Determine the [X, Y] coordinate at the center of the cell enclosing the given text.  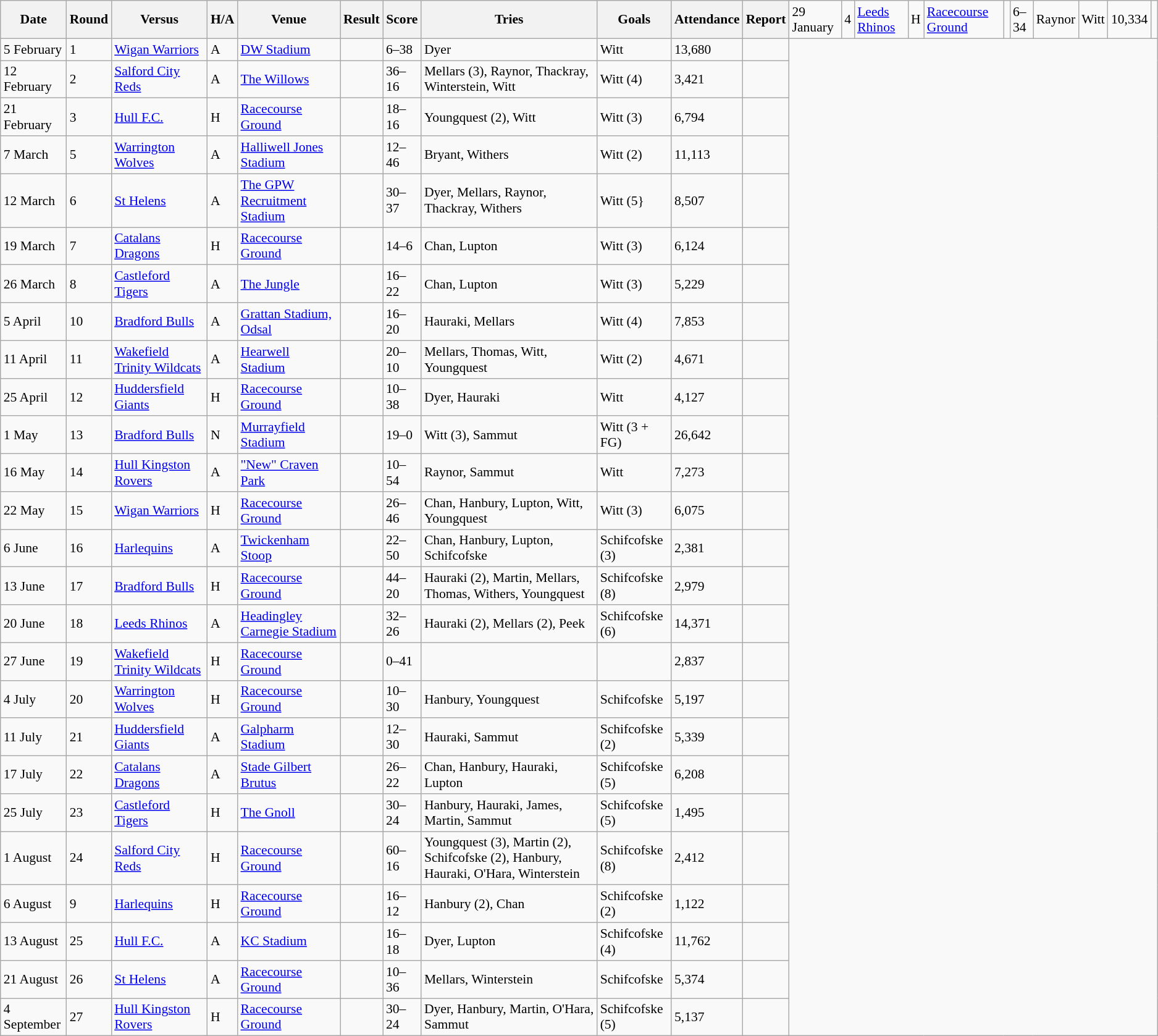
12 February [33, 79]
4 [847, 20]
1 [89, 49]
26–46 [402, 510]
"New" Craven Park [288, 473]
Dyer, Mellars, Raynor, Thackray, Withers [509, 200]
1 August [33, 859]
DW Stadium [288, 49]
19–0 [402, 435]
Mellars, Winterstein [509, 980]
10–54 [402, 473]
6,075 [707, 510]
Round [89, 20]
Headingley Carnegie Stadium [288, 624]
18 [89, 624]
5,137 [707, 1017]
Hauraki (2), Mellars (2), Peek [509, 624]
3,421 [707, 79]
Score [402, 20]
KC Stadium [288, 941]
Dyer, Hanbury, Martin, O'Hara, Sammut [509, 1017]
24 [89, 859]
16 [89, 549]
22 [89, 775]
20–10 [402, 360]
Hanbury, Hauraki, James, Martin, Sammut [509, 813]
21 February [33, 117]
18–16 [402, 117]
26–22 [402, 775]
5,229 [707, 284]
22 May [33, 510]
Hearwell Stadium [288, 360]
10–38 [402, 397]
6,124 [707, 246]
12 [89, 397]
Witt (5} [634, 200]
Chan, Hanbury, Hauraki, Lupton [509, 775]
26 March [33, 284]
14–6 [402, 246]
5,197 [707, 699]
26 [89, 980]
The Jungle [288, 284]
Bryant, Withers [509, 154]
32–26 [402, 624]
4 July [33, 699]
Murrayfield Stadium [288, 435]
Galpharm Stadium [288, 738]
H/A [222, 20]
The Gnoll [288, 813]
Result [362, 20]
22–50 [402, 549]
5 April [33, 321]
3 [89, 117]
8,507 [707, 200]
19 [89, 661]
Chan, Hanbury, Lupton, Witt, Youngquest [509, 510]
Witt (3), Sammut [509, 435]
10 [89, 321]
17 July [33, 775]
21 August [33, 980]
Chan, Hanbury, Lupton, Schifcofske [509, 549]
Twickenham Stoop [288, 549]
1,495 [707, 813]
20 [89, 699]
1,122 [707, 904]
Hauraki (2), Martin, Mellars, Thomas, Withers, Youngquest [509, 586]
N [222, 435]
7,853 [707, 321]
12 March [33, 200]
16–18 [402, 941]
14,371 [707, 624]
27 [89, 1017]
Goals [634, 20]
13,680 [707, 49]
16–22 [402, 284]
2,979 [707, 586]
6–38 [402, 49]
60–16 [402, 859]
10–30 [402, 699]
6 June [33, 549]
16 May [33, 473]
21 [89, 738]
15 [89, 510]
Hanbury, Youngquest [509, 699]
14 [89, 473]
0–41 [402, 661]
11 [89, 360]
Raynor [1056, 20]
8 [89, 284]
6 August [33, 904]
Mellars (3), Raynor, Thackray, Winterstein, Witt [509, 79]
1 May [33, 435]
23 [89, 813]
2,837 [707, 661]
Versus [159, 20]
12–46 [402, 154]
10,334 [1129, 20]
11,762 [707, 941]
Grattan Stadium, Odsal [288, 321]
16–12 [402, 904]
13 August [33, 941]
36–16 [402, 79]
Dyer [509, 49]
44–20 [402, 586]
Dyer, Hauraki [509, 397]
7 March [33, 154]
30–37 [402, 200]
29 January [815, 20]
Hauraki, Sammut [509, 738]
12–30 [402, 738]
Venue [288, 20]
2,381 [707, 549]
7 [89, 246]
Schifcofske (3) [634, 549]
25 [89, 941]
4 September [33, 1017]
16–20 [402, 321]
Hanbury (2), Chan [509, 904]
7,273 [707, 473]
Attendance [707, 20]
6,794 [707, 117]
17 [89, 586]
25 July [33, 813]
5 [89, 154]
4,671 [707, 360]
Schifcofske (6) [634, 624]
5,339 [707, 738]
13 June [33, 586]
5,374 [707, 980]
Stade Gilbert Brutus [288, 775]
6–34 [1022, 20]
Youngquest (3), Martin (2), Schifcofske (2), Hanbury, Hauraki, O'Hara, Winterstein [509, 859]
13 [89, 435]
11 July [33, 738]
26,642 [707, 435]
20 June [33, 624]
2 [89, 79]
Date [33, 20]
2,412 [707, 859]
Report [766, 20]
27 June [33, 661]
Halliwell Jones Stadium [288, 154]
9 [89, 904]
25 April [33, 397]
Dyer, Lupton [509, 941]
The GPW Recruitment Stadium [288, 200]
Witt (3 + FG) [634, 435]
11,113 [707, 154]
Tries [509, 20]
19 March [33, 246]
4,127 [707, 397]
10–36 [402, 980]
The Willows [288, 79]
Schifcofske (4) [634, 941]
6 [89, 200]
Youngquest (2), Witt [509, 117]
11 April [33, 360]
Mellars, Thomas, Witt, Youngquest [509, 360]
Hauraki, Mellars [509, 321]
Raynor, Sammut [509, 473]
5 February [33, 49]
6,208 [707, 775]
